Detect which cell encompasses the target text, then output its [x, y] center coordinate. 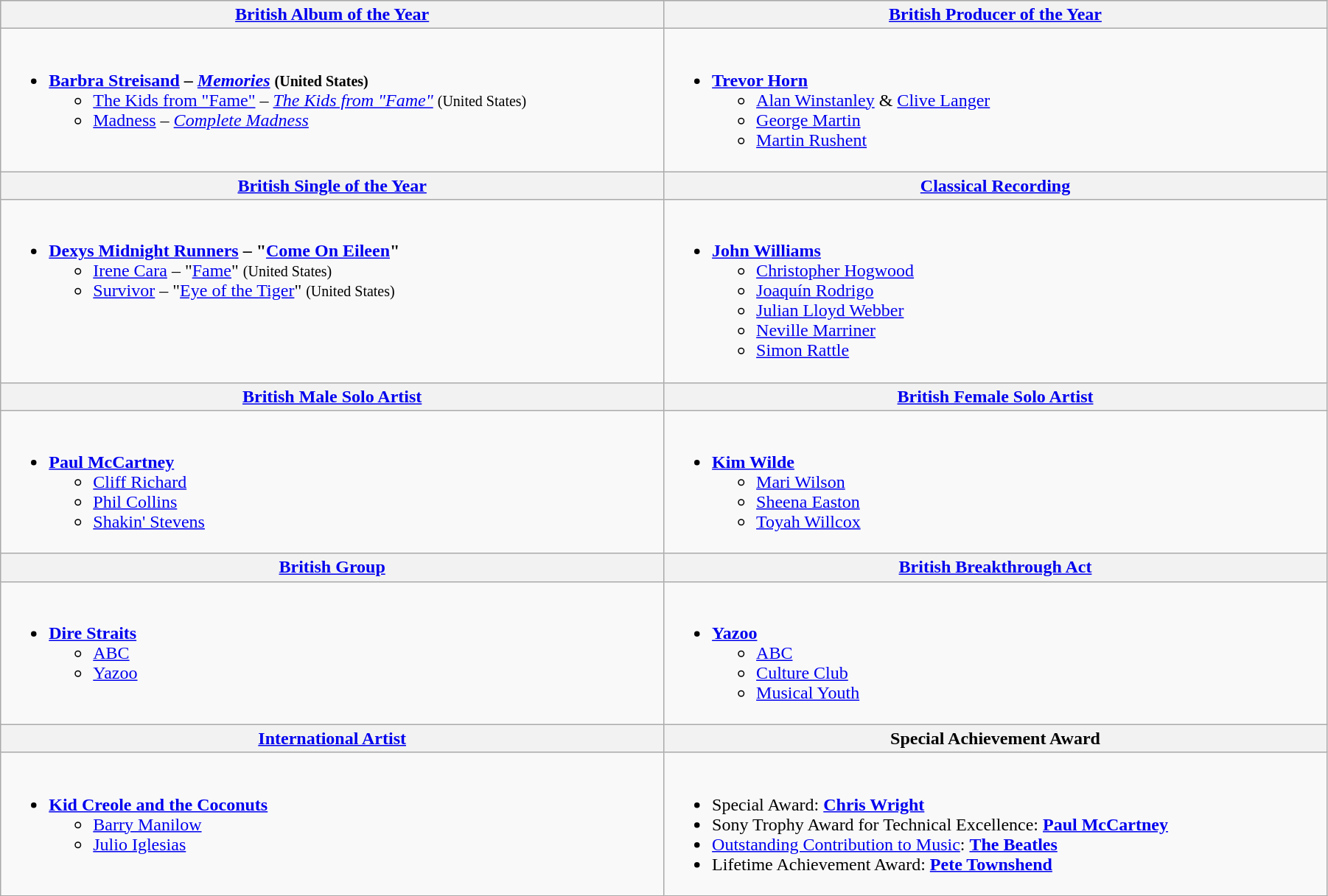
International Artist [332, 738]
John WilliamsChristopher HogwoodJoaquín RodrigoJulian Lloyd WebberNeville MarrinerSimon Rattle [996, 291]
British Album of the Year [332, 15]
British Group [332, 567]
British Female Solo Artist [996, 396]
British Breakthrough Act [996, 567]
Dire StraitsABCYazoo [332, 653]
YazooABCCulture ClubMusical Youth [996, 653]
British Male Solo Artist [332, 396]
Paul McCartneyCliff RichardPhil CollinsShakin' Stevens [332, 482]
Trevor HornAlan Winstanley & Clive LangerGeorge MartinMartin Rushent [996, 100]
Kid Creole and the CoconutsBarry ManilowJulio Iglesias [332, 824]
British Producer of the Year [996, 15]
Special Achievement Award [996, 738]
Kim WildeMari WilsonSheena EastonToyah Willcox [996, 482]
Dexys Midnight Runners – "Come On Eileen"Irene Cara – "Fame" (United States)Survivor – "Eye of the Tiger" (United States) [332, 291]
Barbra Streisand – Memories (United States)The Kids from "Fame" – The Kids from "Fame" (United States)Madness – Complete Madness [332, 100]
British Single of the Year [332, 186]
Classical Recording [996, 186]
